Detect which cell encompasses the target text, then output its [X, Y] center coordinate. 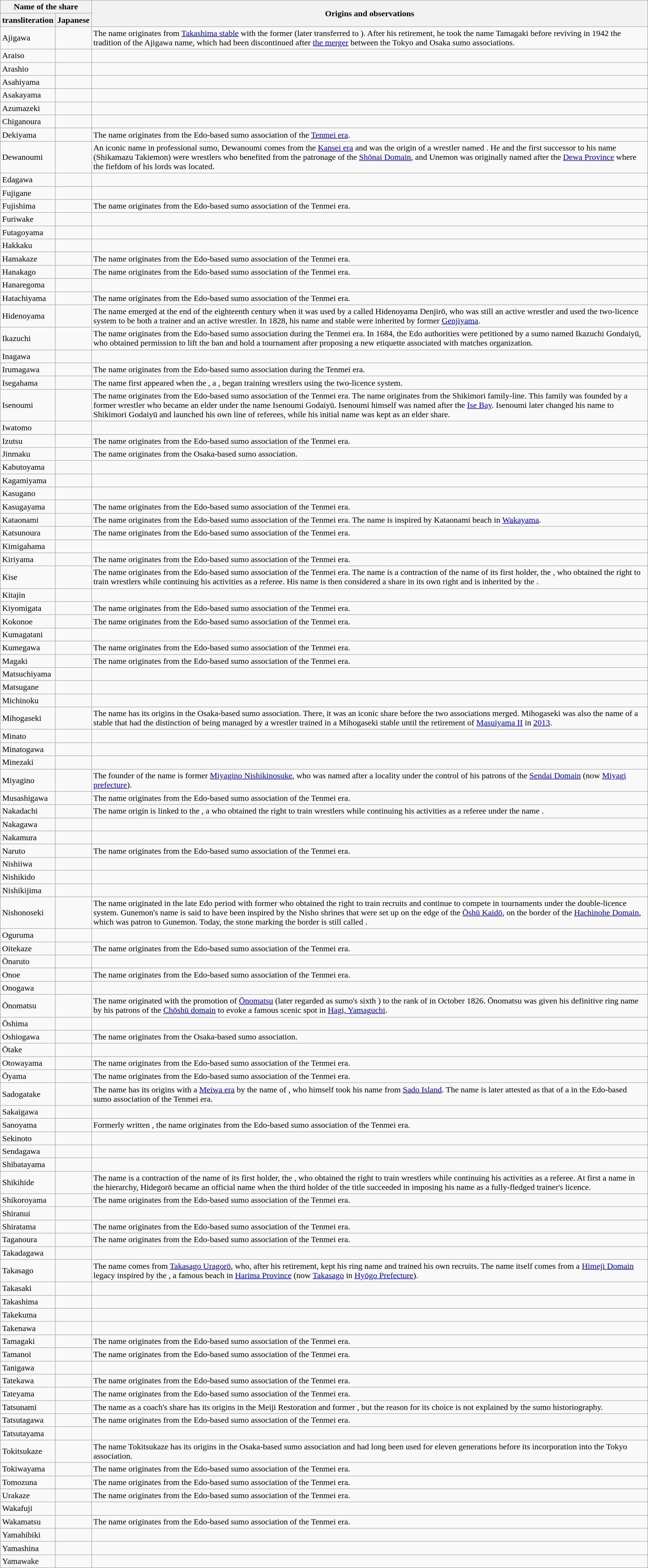
Mihogaseki [28, 718]
Wakafuji [28, 1509]
Jinmaku [28, 454]
Kabutoyama [28, 467]
Tamanoi [28, 1354]
Kasugayama [28, 507]
Tokitsukaze [28, 1451]
Sekinoto [28, 1138]
Dekiyama [28, 135]
Kumagatani [28, 634]
Araiso [28, 56]
Name of the share [46, 7]
Nishikido [28, 877]
Kise [28, 577]
Nishikijima [28, 890]
Tatsunami [28, 1407]
Sadogatake [28, 1094]
Shibatayama [28, 1165]
Oshiogawa [28, 1037]
Ōnaruto [28, 962]
Furiwake [28, 219]
Isegahama [28, 383]
Irumagawa [28, 369]
Nishiiwa [28, 864]
Takenawa [28, 1328]
Fujishima [28, 206]
Kataonami [28, 520]
Asakayama [28, 95]
Formerly written , the name originates from the Edo-based sumo association of the Tenmei era. [370, 1125]
Takekuma [28, 1315]
Nakamura [28, 837]
Ajigawa [28, 38]
Arashio [28, 69]
Shiratama [28, 1227]
Tatsutayama [28, 1433]
Matsugane [28, 687]
Kiyomigata [28, 608]
Ōyama [28, 1076]
The name origin is linked to the , a who obtained the right to train wrestlers while continuing his activities as a referee under the name . [370, 811]
Yamawake [28, 1561]
Ōnomatsu [28, 1006]
Takasago [28, 1271]
Origins and observations [370, 13]
The name originates from the Edo-based sumo association during the Tenmei era. [370, 369]
Takashima [28, 1302]
Tamagaki [28, 1341]
Fujigane [28, 193]
Naruto [28, 851]
Tomozuna [28, 1482]
Edagawa [28, 180]
Inagawa [28, 356]
Tatsutagawa [28, 1420]
Oguruma [28, 935]
Onogawa [28, 988]
The name first appeared when the , a , began training wrestlers using the two-licence system. [370, 383]
Onoe [28, 975]
Japanese [73, 20]
Kumegawa [28, 648]
Urakaze [28, 1495]
Nakadachi [28, 811]
Kagamiyama [28, 480]
Takasaki [28, 1289]
Hanaregoma [28, 285]
Azumazeki [28, 108]
Tokiwayama [28, 1469]
The name originates from the Edo-based sumo association of the Tenmei era. The name is inspired by Kataonami beach in Wakayama. [370, 520]
Matsuchiyama [28, 674]
Ikazuchi [28, 338]
Taganoura [28, 1240]
Otowayama [28, 1063]
Minatogawa [28, 749]
Kokonoe [28, 621]
Minezaki [28, 762]
Isenoumi [28, 405]
Hamakaze [28, 259]
Tateyama [28, 1394]
Tanigawa [28, 1367]
Minato [28, 736]
transliteration [28, 20]
Hidenoyama [28, 316]
Musashigawa [28, 798]
Michinoku [28, 700]
Yamashina [28, 1548]
Kasugano [28, 494]
Shikoroyama [28, 1200]
Tatekawa [28, 1381]
Oitekaze [28, 948]
Kimigahama [28, 546]
Hatachiyama [28, 298]
Yamahibiki [28, 1535]
Katsunoura [28, 533]
Sanoyama [28, 1125]
Nakagawa [28, 824]
Asahiyama [28, 82]
Ōshima [28, 1024]
Magaki [28, 661]
Shikihide [28, 1182]
Takadagawa [28, 1253]
Sakaigawa [28, 1112]
Nishonoseki [28, 913]
Ōtake [28, 1050]
Kitajin [28, 595]
Futagoyama [28, 232]
Hanakago [28, 272]
Hakkaku [28, 246]
Iwatomo [28, 428]
Kiriyama [28, 559]
Izutsu [28, 441]
Miyagino [28, 780]
Chiganoura [28, 121]
Wakamatsu [28, 1522]
Sendagawa [28, 1152]
Dewanoumi [28, 157]
Shiranui [28, 1213]
